Return the (X, Y) coordinate for the center point of the cell that contains the specified text.  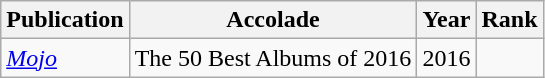
Accolade (273, 20)
Publication (65, 20)
Mojo (65, 58)
Year (446, 20)
Rank (510, 20)
The 50 Best Albums of 2016 (273, 58)
2016 (446, 58)
